Scan for the cell matching the given text and deliver its [x, y] coordinate at center. 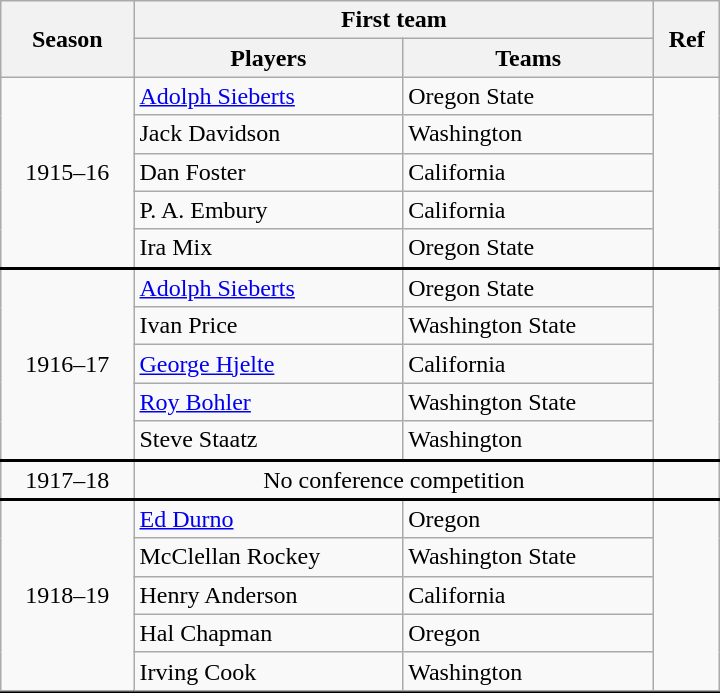
Jack Davidson [268, 134]
Players [268, 58]
1915–16 [68, 172]
Hal Chapman [268, 633]
Season [68, 39]
McClellan Rockey [268, 557]
1916–17 [68, 364]
1918–19 [68, 595]
Ivan Price [268, 326]
No conference competition [394, 480]
1917–18 [68, 480]
Ed Durno [268, 518]
Irving Cook [268, 672]
Ref [687, 39]
P. A. Embury [268, 210]
Steve Staatz [268, 440]
George Hjelte [268, 364]
Teams [528, 58]
Henry Anderson [268, 595]
First team [394, 20]
Roy Bohler [268, 402]
Dan Foster [268, 172]
Ira Mix [268, 248]
